Scan for the cell matching the given text and deliver its [X, Y] coordinate at center. 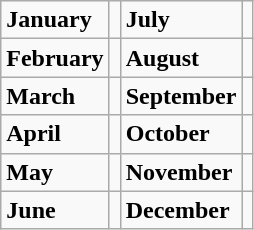
December [181, 210]
June [55, 210]
September [181, 96]
July [181, 20]
August [181, 58]
October [181, 134]
February [55, 58]
January [55, 20]
May [55, 172]
March [55, 96]
November [181, 172]
April [55, 134]
